Output the (X, Y) coordinate of the center of the cell containing the given text.  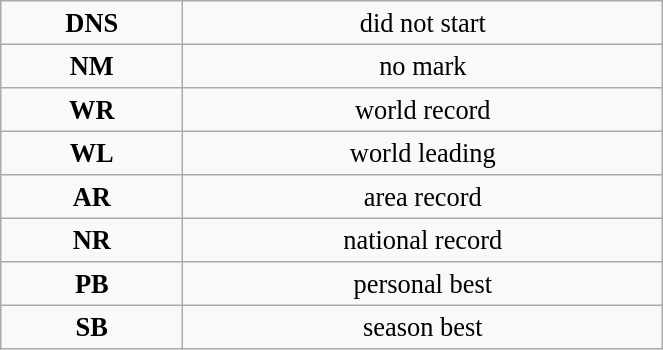
NM (92, 66)
season best (423, 327)
PB (92, 284)
no mark (423, 66)
AR (92, 197)
WR (92, 109)
WL (92, 153)
area record (423, 197)
world record (423, 109)
national record (423, 240)
personal best (423, 284)
did not start (423, 22)
world leading (423, 153)
NR (92, 240)
DNS (92, 22)
SB (92, 327)
